Provide the [X, Y] coordinate of the cell's center where the given text is located.  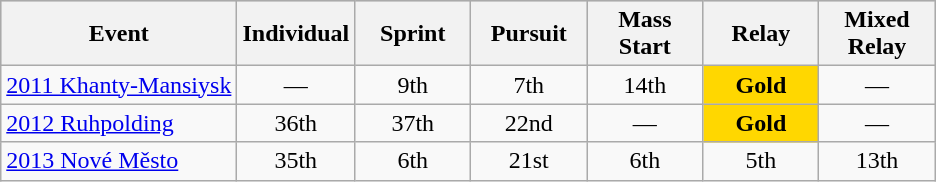
9th [413, 85]
2013 Nové Město [119, 161]
36th [296, 123]
Sprint [413, 34]
35th [296, 161]
37th [413, 123]
Event [119, 34]
Mixed Relay [877, 34]
13th [877, 161]
Relay [761, 34]
14th [645, 85]
Mass Start [645, 34]
7th [529, 85]
Individual [296, 34]
2011 Khanty-Mansiysk [119, 85]
Pursuit [529, 34]
2012 Ruhpolding [119, 123]
22nd [529, 123]
21st [529, 161]
5th [761, 161]
